Pinpoint the cell where the given text exists, returning its (X, Y) midpoint coordinate. 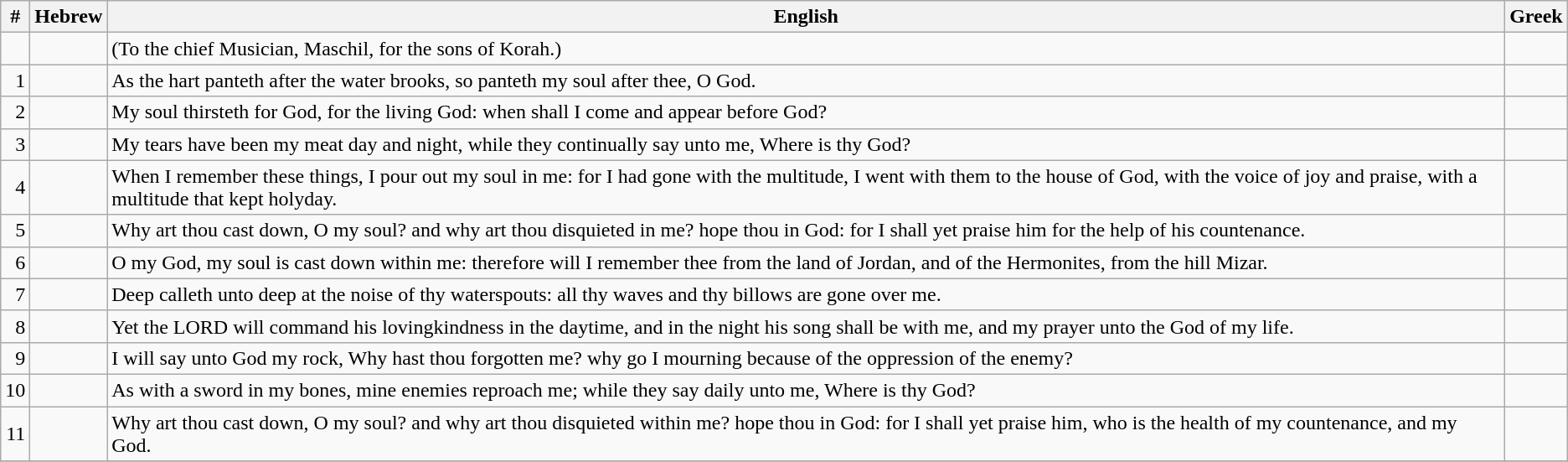
Yet the LORD will command his lovingkindness in the daytime, and in the night his song shall be with me, and my prayer unto the God of my life. (806, 326)
3 (15, 144)
I will say unto God my rock, Why hast thou forgotten me? why go I mourning because of the oppression of the enemy? (806, 358)
# (15, 17)
Hebrew (69, 17)
7 (15, 294)
9 (15, 358)
My tears have been my meat day and night, while they continually say unto me, Where is thy God? (806, 144)
As with a sword in my bones, mine enemies reproach me; while they say daily unto me, Where is thy God? (806, 390)
6 (15, 262)
As the hart panteth after the water brooks, so panteth my soul after thee, O God. (806, 80)
11 (15, 433)
Deep calleth unto deep at the noise of thy waterspouts: all thy waves and thy billows are gone over me. (806, 294)
1 (15, 80)
Why art thou cast down, O my soul? and why art thou disquieted in me? hope thou in God: for I shall yet praise him for the help of his countenance. (806, 231)
10 (15, 390)
O my God, my soul is cast down within me: therefore will I remember thee from the land of Jordan, and of the Hermonites, from the hill Mizar. (806, 262)
8 (15, 326)
5 (15, 231)
4 (15, 188)
English (806, 17)
My soul thirsteth for God, for the living God: when shall I come and appear before God? (806, 112)
2 (15, 112)
(To the chief Musician, Maschil, for the sons of Korah.) (806, 49)
Greek (1536, 17)
